For the text-containing cell, return its midpoint in [X, Y] coordinate format. 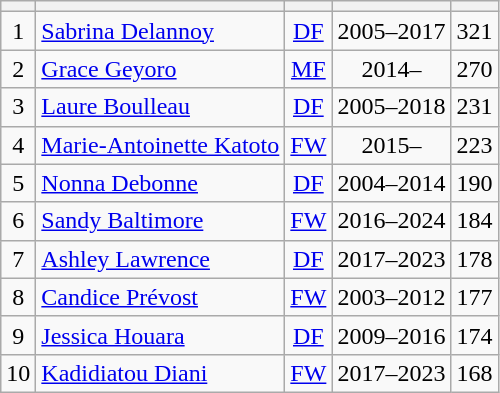
Sabrina Delannoy [160, 31]
Nonna Debonne [160, 183]
2016–2024 [392, 221]
2014– [392, 69]
321 [474, 31]
270 [474, 69]
184 [474, 221]
3 [18, 107]
Laure Boulleau [160, 107]
6 [18, 221]
7 [18, 259]
178 [474, 259]
10 [18, 373]
Candice Prévost [160, 297]
223 [474, 145]
5 [18, 183]
9 [18, 335]
2003–2012 [392, 297]
2005–2018 [392, 107]
Ashley Lawrence [160, 259]
Jessica Houara [160, 335]
8 [18, 297]
2015– [392, 145]
177 [474, 297]
2009–2016 [392, 335]
2 [18, 69]
1 [18, 31]
Marie-Antoinette Katoto [160, 145]
231 [474, 107]
Kadidiatou Diani [160, 373]
Sandy Baltimore [160, 221]
MF [308, 69]
Grace Geyoro [160, 69]
190 [474, 183]
174 [474, 335]
168 [474, 373]
2004–2014 [392, 183]
2005–2017 [392, 31]
4 [18, 145]
